Find where the given text appears and provide that cell's center as [X, Y] coordinate. 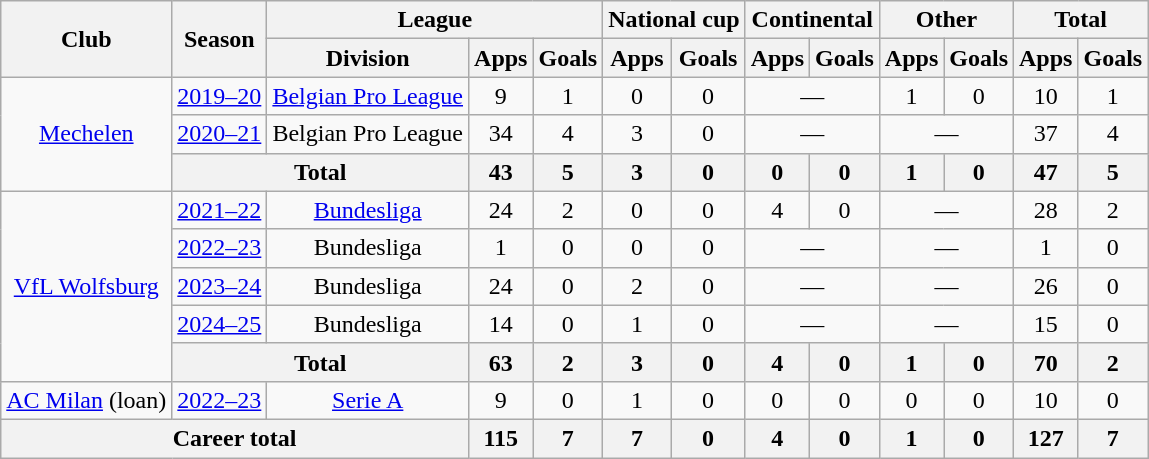
Continental [812, 20]
VfL Wolfsburg [86, 286]
AC Milan (loan) [86, 400]
Division [368, 58]
15 [1046, 324]
115 [501, 438]
Serie A [368, 400]
34 [501, 134]
Season [220, 39]
2019–20 [220, 96]
2023–24 [220, 286]
League [435, 20]
26 [1046, 286]
2020–21 [220, 134]
28 [1046, 210]
Club [86, 39]
Other [946, 20]
43 [501, 172]
2024–25 [220, 324]
63 [501, 362]
127 [1046, 438]
37 [1046, 134]
70 [1046, 362]
National cup [674, 20]
Career total [235, 438]
47 [1046, 172]
Mechelen [86, 134]
14 [501, 324]
2021–22 [220, 210]
